Detect which cell encompasses the target text, then output its [X, Y] center coordinate. 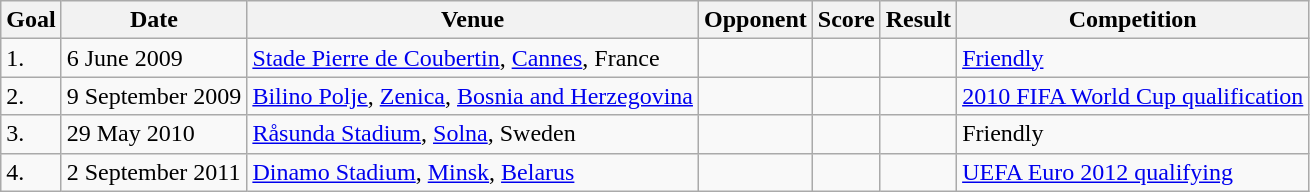
Competition [1133, 20]
Score [846, 20]
1. [31, 58]
3. [31, 134]
2. [31, 96]
2010 FIFA World Cup qualification [1133, 96]
Goal [31, 20]
UEFA Euro 2012 qualifying [1133, 172]
9 September 2009 [154, 96]
29 May 2010 [154, 134]
Stade Pierre de Coubertin, Cannes, France [473, 58]
2 September 2011 [154, 172]
Dinamo Stadium, Minsk, Belarus [473, 172]
Result [918, 20]
6 June 2009 [154, 58]
4. [31, 172]
Råsunda Stadium, Solna, Sweden [473, 134]
Opponent [755, 20]
Date [154, 20]
Venue [473, 20]
Bilino Polje, Zenica, Bosnia and Herzegovina [473, 96]
